Find where the given text appears and provide that cell's center as (X, Y) coordinate. 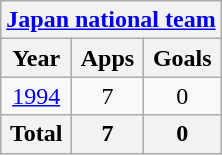
Goals (182, 58)
Apps (108, 58)
Year (36, 58)
1994 (36, 96)
Total (36, 134)
Japan national team (111, 20)
